For the text-containing cell, return its midpoint in [x, y] coordinate format. 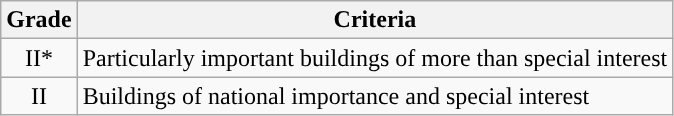
II* [39, 58]
Particularly important buildings of more than special interest [375, 58]
II [39, 96]
Criteria [375, 20]
Grade [39, 20]
Buildings of national importance and special interest [375, 96]
